From the cell containing the given text, extract its center point as (x, y) coordinate. 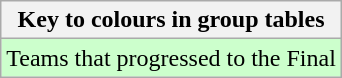
Teams that progressed to the Final (172, 58)
Key to colours in group tables (172, 20)
